Extract the (X, Y) coordinate from the center of the cell holding the provided text.  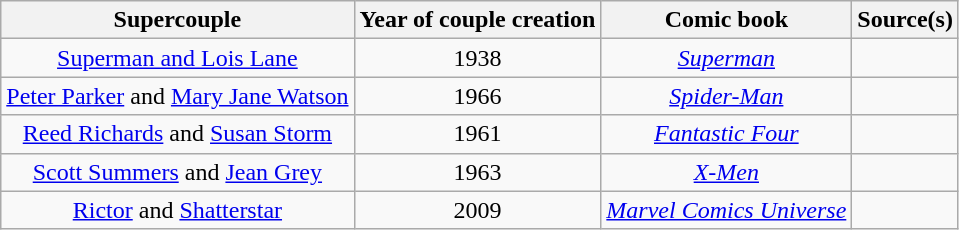
1938 (478, 58)
1966 (478, 96)
Spider-Man (726, 96)
Superman and Lois Lane (178, 58)
Scott Summers and Jean Grey (178, 172)
1963 (478, 172)
Rictor and Shatterstar (178, 210)
Peter Parker and Mary Jane Watson (178, 96)
Marvel Comics Universe (726, 210)
Supercouple (178, 20)
Reed Richards and Susan Storm (178, 134)
2009 (478, 210)
1961 (478, 134)
X-Men (726, 172)
Source(s) (906, 20)
Comic book (726, 20)
Superman (726, 58)
Fantastic Four (726, 134)
Year of couple creation (478, 20)
